Search for the cell housing the specified text and yield its (x, y) center coordinate. 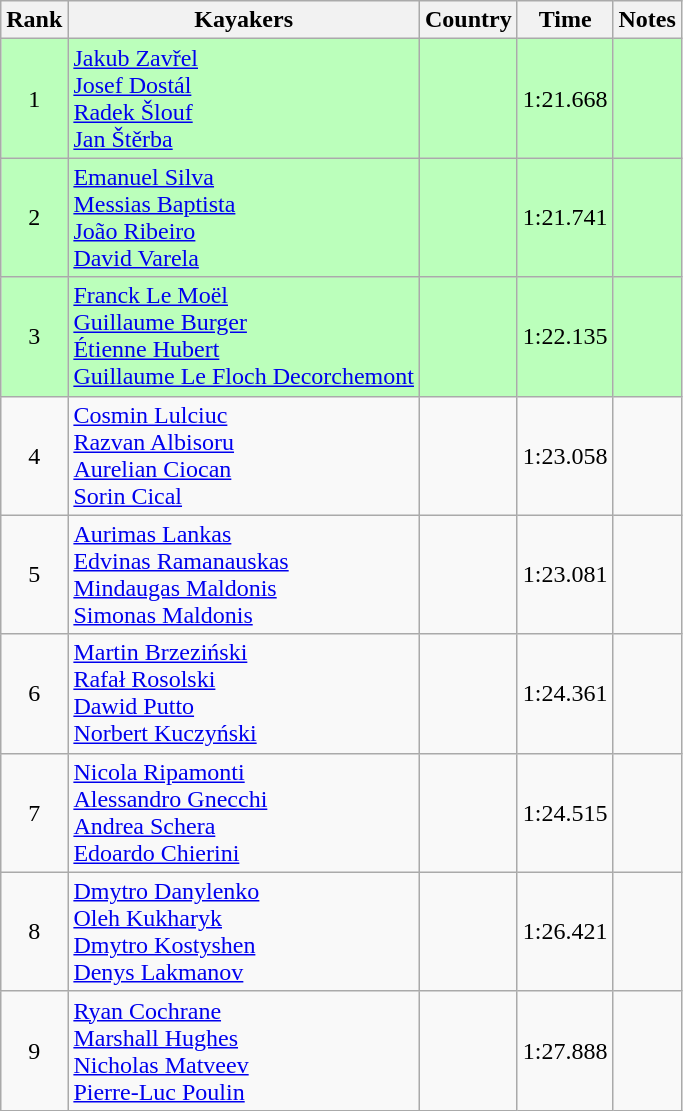
Jakub ZavřelJosef DostálRadek ŠloufJan Štěrba (244, 98)
9 (34, 1050)
1:21.741 (565, 218)
Aurimas LankasEdvinas RamanauskasMindaugas MaldonisSimonas Maldonis (244, 574)
Kayakers (244, 20)
5 (34, 574)
1:23.081 (565, 574)
Ryan CochraneMarshall HughesNicholas MatveevPierre-Luc Poulin (244, 1050)
3 (34, 336)
Cosmin LulciucRazvan AlbisoruAurelian CiocanSorin Cical (244, 456)
1:21.668 (565, 98)
7 (34, 812)
Time (565, 20)
Franck Le MoëlGuillaume BurgerÉtienne HubertGuillaume Le Floch Decorchemont (244, 336)
1:27.888 (565, 1050)
8 (34, 932)
4 (34, 456)
Martin BrzezińskiRafał RosolskiDawid PuttoNorbert Kuczyński (244, 694)
2 (34, 218)
6 (34, 694)
1:26.421 (565, 932)
1:24.515 (565, 812)
1:24.361 (565, 694)
Rank (34, 20)
1:23.058 (565, 456)
Nicola RipamontiAlessandro GnecchiAndrea ScheraEdoardo Chierini (244, 812)
Dmytro DanylenkoOleh KukharykDmytro KostyshenDenys Lakmanov (244, 932)
1:22.135 (565, 336)
Country (468, 20)
Notes (647, 20)
Emanuel SilvaMessias BaptistaJoão RibeiroDavid Varela (244, 218)
1 (34, 98)
